For the text-containing cell, return its midpoint in (X, Y) coordinate format. 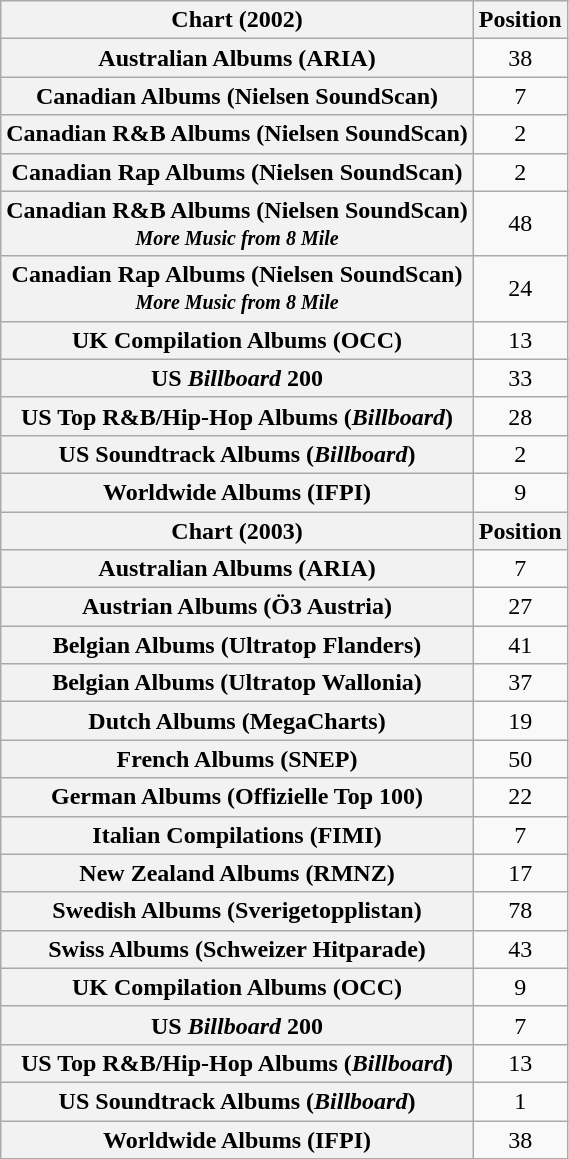
22 (520, 797)
24 (520, 288)
Belgian Albums (Ultratop Wallonia) (238, 683)
27 (520, 607)
17 (520, 873)
Chart (2002) (238, 20)
Italian Compilations (FIMI) (238, 835)
Swiss Albums (Schweizer Hitparade) (238, 949)
41 (520, 645)
French Albums (SNEP) (238, 759)
Belgian Albums (Ultratop Flanders) (238, 645)
New Zealand Albums (RMNZ) (238, 873)
33 (520, 378)
48 (520, 224)
Canadian Rap Albums (Nielsen SoundScan)More Music from 8 Mile (238, 288)
Swedish Albums (Sverigetopplistan) (238, 911)
37 (520, 683)
1 (520, 1101)
Canadian R&B Albums (Nielsen SoundScan)More Music from 8 Mile (238, 224)
28 (520, 416)
19 (520, 721)
50 (520, 759)
78 (520, 911)
Canadian R&B Albums (Nielsen SoundScan) (238, 134)
German Albums (Offizielle Top 100) (238, 797)
43 (520, 949)
Dutch Albums (MegaCharts) (238, 721)
Chart (2003) (238, 531)
Canadian Albums (Nielsen SoundScan) (238, 96)
Austrian Albums (Ö3 Austria) (238, 607)
Canadian Rap Albums (Nielsen SoundScan) (238, 172)
